Return (X, Y) of the center of cell containing provided text 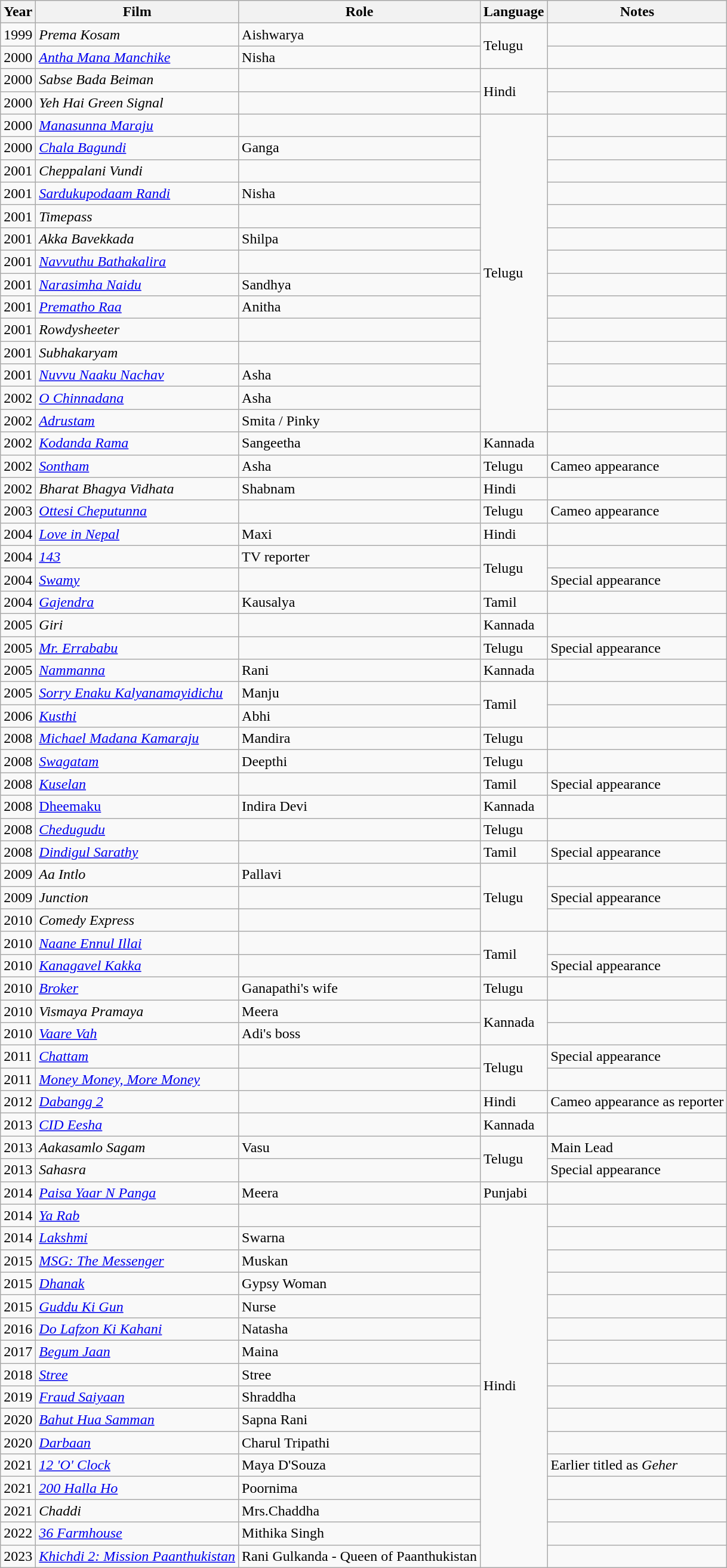
Abhi (359, 716)
Film (137, 12)
Aishwarya (359, 35)
Nammanna (137, 671)
Maxi (359, 534)
2017 (18, 1351)
Chattam (137, 1057)
Swagatam (137, 761)
Poornima (359, 1488)
Sapna Rani (359, 1420)
Dhanak (137, 1283)
Notes (637, 12)
200 Halla Ho (137, 1488)
Broker (137, 988)
Pallavi (359, 875)
Yeh Hai Green Signal (137, 103)
O Chinnadana (137, 398)
Gajendra (137, 602)
Year (18, 12)
Mithika Singh (359, 1533)
Do Lafzon Ki Kahani (137, 1329)
Junction (137, 897)
Paisa Yaar N Panga (137, 1193)
Antha Mana Manchike (137, 57)
Aa Intlo (137, 875)
Guddu Ki Gun (137, 1306)
Narasimha Naidu (137, 285)
Anitha (359, 307)
Muskan (359, 1261)
Manasunna Maraju (137, 125)
Main Lead (637, 1147)
Fraud Saiyaan (137, 1397)
TV reporter (359, 557)
Cameo appearance as reporter (637, 1102)
Dindigul Sarathy (137, 852)
Sabse Bada Beiman (137, 80)
2012 (18, 1102)
Cheppalani Vundi (137, 171)
Smita / Pinky (359, 421)
Earlier titled as Geher (637, 1465)
Chedugudu (137, 829)
Dheemaku (137, 807)
Language (514, 12)
Comedy Express (137, 920)
Chala Bagundi (137, 148)
2019 (18, 1397)
Adrustam (137, 421)
Charul Tripathi (359, 1443)
Vasu (359, 1147)
Maya D'Souza (359, 1465)
Maina (359, 1351)
Rani (359, 671)
Darbaan (137, 1443)
Sandhya (359, 285)
Natasha (359, 1329)
Mr. Errababu (137, 647)
Sahasra (137, 1170)
2023 (18, 1556)
Kanagavel Kakka (137, 965)
Punjabi (514, 1193)
Ganga (359, 148)
Indira Devi (359, 807)
Aakasamlo Sagam (137, 1147)
Rani Gulkanda - Queen of Paanthukistan (359, 1556)
Swarna (359, 1238)
Michael Madana Kamaraju (137, 739)
Kausalya (359, 602)
2022 (18, 1533)
Ottesi Cheputunna (137, 511)
Nuvvu Naaku Nachav (137, 375)
Kuselan (137, 784)
Prematho Raa (137, 307)
Mrs.Chaddha (359, 1511)
Sorry Enaku Kalyanamayidichu (137, 693)
2003 (18, 511)
Lakshmi (137, 1238)
Shilpa (359, 239)
Chaddi (137, 1511)
CID Eesha (137, 1125)
Sangeetha (359, 443)
Adi's boss (359, 1034)
Role (359, 12)
Gypsy Woman (359, 1283)
Manju (359, 693)
Sontham (137, 466)
Mandira (359, 739)
Shraddha (359, 1397)
Money Money, More Money (137, 1079)
Timepass (137, 216)
Akka Bavekkada (137, 239)
2006 (18, 716)
Deepthi (359, 761)
Navvuthu Bathakalira (137, 261)
Naane Ennul Illai (137, 943)
143 (137, 557)
Ganapathi's wife (359, 988)
Dabangg 2 (137, 1102)
Swamy (137, 579)
Giri (137, 625)
Nurse (359, 1306)
Subhakaryam (137, 353)
Kusthi (137, 716)
Ya Rab (137, 1215)
Bahut Hua Samman (137, 1420)
MSG: The Messenger (137, 1261)
Love in Nepal (137, 534)
2018 (18, 1374)
Khichdi 2: Mission Paanthukistan (137, 1556)
Shabnam (359, 489)
2016 (18, 1329)
1999 (18, 35)
Prema Kosam (137, 35)
Sardukupodaam Randi (137, 193)
Kodanda Rama (137, 443)
Vaare Vah (137, 1034)
36 Farmhouse (137, 1533)
Rowdysheeter (137, 330)
Vismaya Pramaya (137, 1011)
Bharat Bhagya Vidhata (137, 489)
Begum Jaan (137, 1351)
12 'O' Clock (137, 1465)
